Locate the cell with the specified text and output its [x, y] center coordinate. 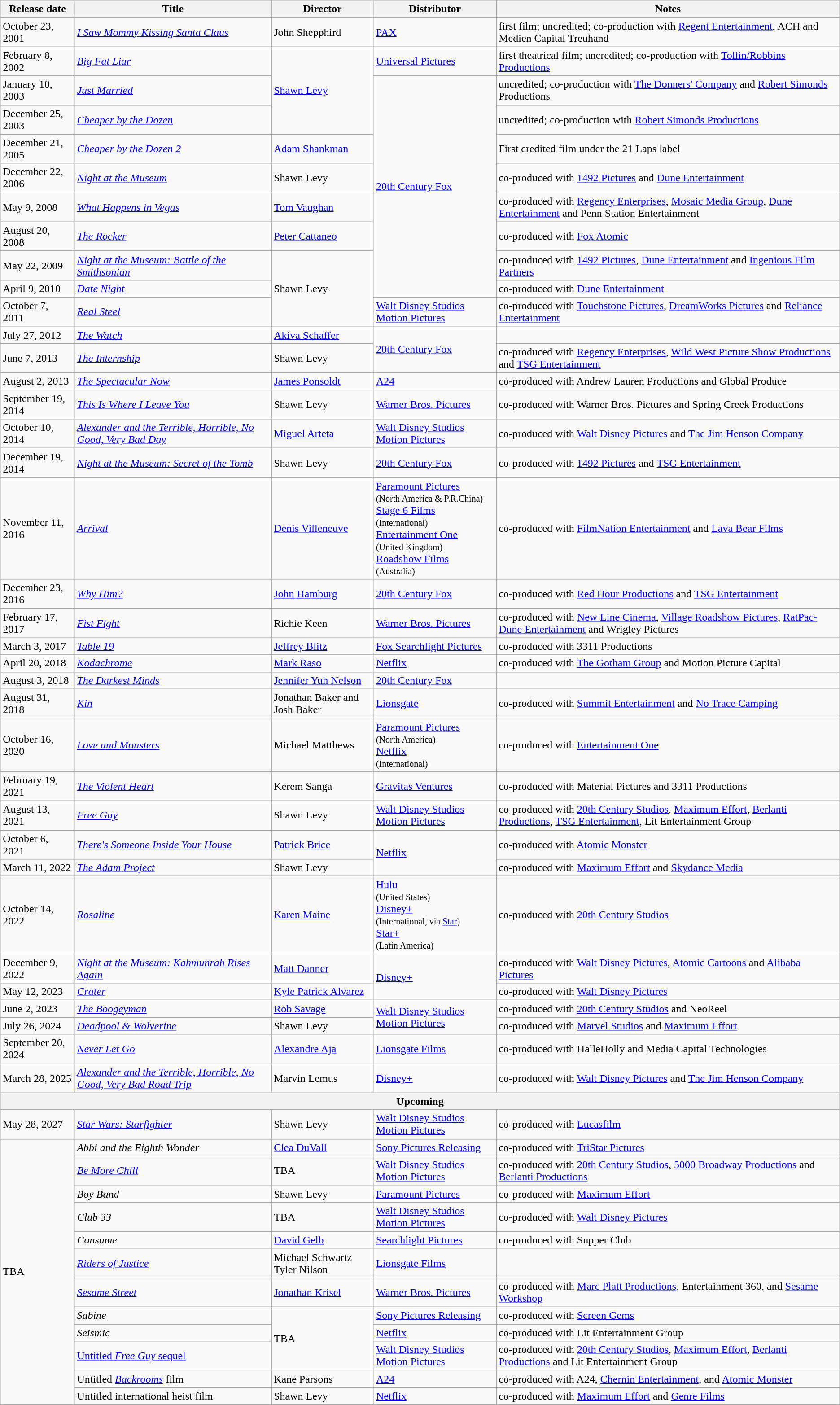
co-produced with Maximum Effort [668, 1194]
November 11, 2016 [38, 529]
Rob Savage [323, 1009]
co-produced with FilmNation Entertainment and Lava Bear Films [668, 529]
Title [173, 9]
Date Night [173, 289]
Release date [38, 9]
June 7, 2013 [38, 358]
Upcoming [420, 1101]
April 9, 2010 [38, 289]
Sabine [173, 1316]
Big Fat Liar [173, 61]
This Is Where I Leave You [173, 405]
Alexandre Aja [323, 1049]
James Ponsoldt [323, 381]
co-produced with 1492 Pictures and TSG Entertainment [668, 463]
Paramount Pictures [434, 1194]
Real Steel [173, 311]
co-produced with Touchstone Pictures, DreamWorks Pictures and Reliance Entertainment [668, 311]
Michael Matthews [323, 745]
Jonathan Baker and Josh Baker [323, 704]
February 8, 2002 [38, 61]
March 28, 2025 [38, 1078]
co-produced with 20th Century Studios, 5000 Broadway Productions and Berlanti Productions [668, 1170]
Marvin Lemus [323, 1078]
Star Wars: Starfighter [173, 1125]
co-produced with Dune Entertainment [668, 289]
May 9, 2008 [38, 207]
May 12, 2023 [38, 992]
Searchlight Pictures [434, 1240]
Gravitas Ventures [434, 786]
Boy Band [173, 1194]
Paramount Pictures(North America)Netflix(International) [434, 745]
Tom Vaughan [323, 207]
co-produced with Maximum Effort and Skydance Media [668, 868]
December 19, 2014 [38, 463]
February 19, 2021 [38, 786]
Alexander and the Terrible, Horrible, No Good, Very Bad Day [173, 433]
April 20, 2018 [38, 663]
co-produced with 20th Century Studios, Maximum Effort, Berlanti Productions, TSG Entertainment, Lit Entertainment Group [668, 815]
August 3, 2018 [38, 680]
Rosaline [173, 915]
co-produced with 3311 Productions [668, 646]
January 10, 2003 [38, 91]
Patrick Brice [323, 845]
co-produced with Walt Disney Pictures, Atomic Cartoons and Alibaba Pictures [668, 968]
co-produced with TriStar Pictures [668, 1147]
Notes [668, 9]
co-produced with 20th Century Studios, Maximum Effort, Berlanti Productions and Lit Entertainment Group [668, 1356]
February 17, 2017 [38, 623]
September 20, 2024 [38, 1049]
October 7, 2011 [38, 311]
co-produced with Entertainment One [668, 745]
Consume [173, 1240]
uncredited; co-production with The Donners' Company and Robert Simonds Productions [668, 91]
Night at the Museum: Secret of the Tomb [173, 463]
July 26, 2024 [38, 1026]
Hulu(United States)Disney+(International, via Star)Star+(Latin America) [434, 915]
Director [323, 9]
Universal Pictures [434, 61]
co-produced with Material Pictures and 3311 Productions [668, 786]
Peter Cattaneo [323, 236]
Abbi and the Eighth Wonder [173, 1147]
August 13, 2021 [38, 815]
Kyle Patrick Alvarez [323, 992]
co-produced with Red Hour Productions and TSG Entertainment [668, 594]
What Happens in Vegas [173, 207]
The Internship [173, 358]
co-produced with Andrew Lauren Productions and Global Produce [668, 381]
Denis Villeneuve [323, 529]
June 2, 2023 [38, 1009]
Michael SchwartzTyler Nilson [323, 1263]
Love and Monsters [173, 745]
September 19, 2014 [38, 405]
The Boogeyman [173, 1009]
The Rocker [173, 236]
Akiva Schaffer [323, 335]
October 16, 2020 [38, 745]
October 14, 2022 [38, 915]
Riders of Justice [173, 1263]
Karen Maine [323, 915]
Club 33 [173, 1217]
Jonathan Krisel [323, 1292]
Richie Keen [323, 623]
co-produced with HalleHolly and Media Capital Technologies [668, 1049]
Adam Shankman [323, 149]
co-produced with 20th Century Studios [668, 915]
October 23, 2001 [38, 32]
There's Someone Inside Your House [173, 845]
Table 19 [173, 646]
July 27, 2012 [38, 335]
Never Let Go [173, 1049]
co-produced with Regency Enterprises, Wild West Picture Show Productions and TSG Entertainment [668, 358]
Kerem Sanga [323, 786]
Kodachrome [173, 663]
Night at the Museum [173, 178]
Lionsgate [434, 704]
Untitled international heist film [173, 1396]
March 3, 2017 [38, 646]
Distributor [434, 9]
Mark Raso [323, 663]
I Saw Mommy Kissing Santa Claus [173, 32]
Paramount Pictures(North America & P.R.China)Stage 6 Films(International)Entertainment One(United Kingdom)Roadshow Films(Australia) [434, 529]
The Adam Project [173, 868]
co-produced with New Line Cinema, Village Roadshow Pictures, RatPac-Dune Entertainment and Wrigley Pictures [668, 623]
Jennifer Yuh Nelson [323, 680]
co-produced with Supper Club [668, 1240]
co-produced with 20th Century Studios and NeoReel [668, 1009]
Cheaper by the Dozen [173, 119]
December 25, 2003 [38, 119]
Arrival [173, 529]
co-produced with Marvel Studios and Maximum Effort [668, 1026]
August 31, 2018 [38, 704]
first film; uncredited; co-production with Regent Entertainment, ACH and Medien Capital Treuhand [668, 32]
co-produced with Screen Gems [668, 1316]
First credited film under the 21 Laps label [668, 149]
Kane Parsons [323, 1379]
co-produced with A24, Chernin Entertainment, and Atomic Monster [668, 1379]
co-produced with The Gotham Group and Motion Picture Capital [668, 663]
December 22, 2006 [38, 178]
co-produced with 1492 Pictures, Dune Entertainment and Ingenious Film Partners [668, 266]
August 2, 2013 [38, 381]
Sesame Street [173, 1292]
Deadpool & Wolverine [173, 1026]
Crater [173, 992]
John Hamburg [323, 594]
PAX [434, 32]
Fox Searchlight Pictures [434, 646]
Free Guy [173, 815]
March 11, 2022 [38, 868]
Matt Danner [323, 968]
The Darkest Minds [173, 680]
Be More Chill [173, 1170]
Night at the Museum: Battle of the Smithsonian [173, 266]
co-produced with Warner Bros. Pictures and Spring Creek Productions [668, 405]
August 20, 2008 [38, 236]
December 9, 2022 [38, 968]
co-produced with Summit Entertainment and No Trace Camping [668, 704]
co-produced with 1492 Pictures and Dune Entertainment [668, 178]
co-produced with Maximum Effort and Genre Films [668, 1396]
May 28, 2027 [38, 1125]
Just Married [173, 91]
John Shepphird [323, 32]
The Watch [173, 335]
co-produced with Lit Entertainment Group [668, 1333]
Jeffrey Blitz [323, 646]
Untitled Free Guy sequel [173, 1356]
Clea DuVall [323, 1147]
May 22, 2009 [38, 266]
co-produced with Regency Enterprises, Mosaic Media Group, Dune Entertainment and Penn Station Entertainment [668, 207]
co-produced with Lucasfilm [668, 1125]
co-produced with Atomic Monster [668, 845]
Night at the Museum: Kahmunrah Rises Again [173, 968]
uncredited; co-production with Robert Simonds Productions [668, 119]
co-produced with Fox Atomic [668, 236]
first theatrical film; uncredited; co-production with Tollin/Robbins Productions [668, 61]
December 21, 2005 [38, 149]
December 23, 2016 [38, 594]
Alexander and the Terrible, Horrible, No Good, Very Bad Road Trip [173, 1078]
Miguel Arteta [323, 433]
October 10, 2014 [38, 433]
The Violent Heart [173, 786]
Seismic [173, 1333]
The Spectacular Now [173, 381]
Untitled Backrooms film [173, 1379]
October 6, 2021 [38, 845]
Fist Fight [173, 623]
co-produced with Marc Platt Productions, Entertainment 360, and Sesame Workshop [668, 1292]
Kin [173, 704]
David Gelb [323, 1240]
Why Him? [173, 594]
Cheaper by the Dozen 2 [173, 149]
